Locate the cell with the specified text and output its (x, y) center coordinate. 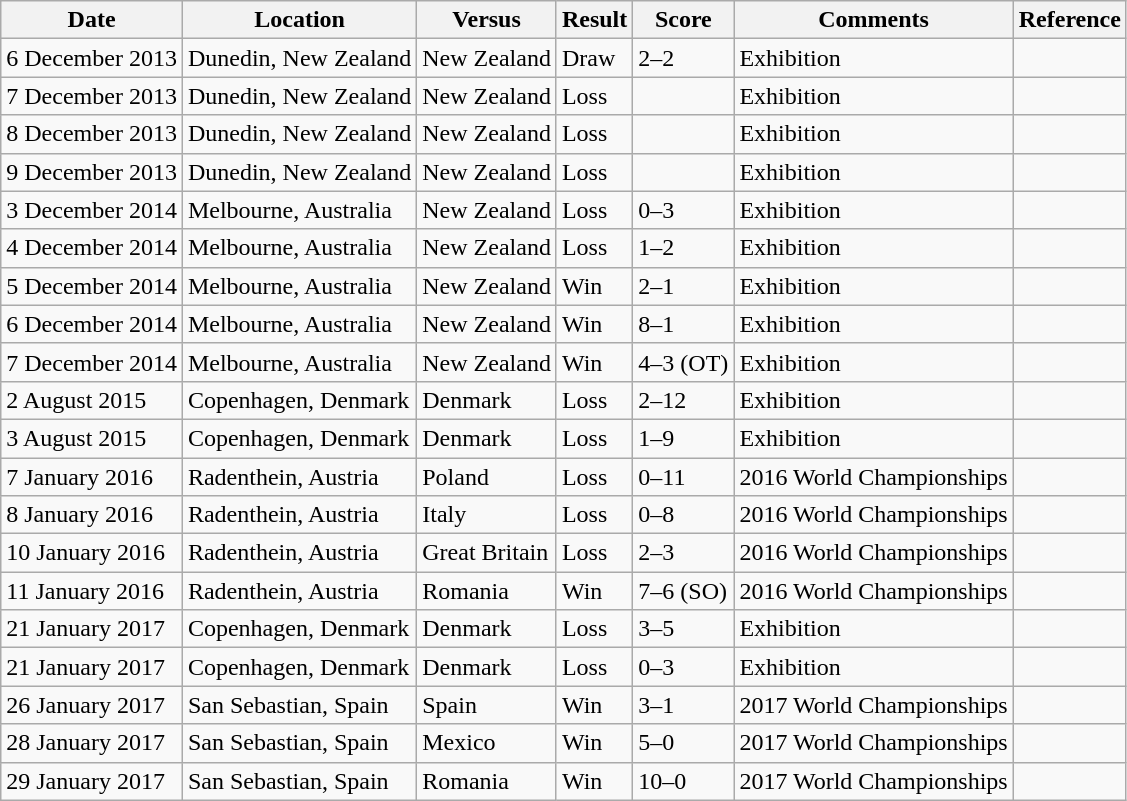
6 December 2014 (92, 324)
5 December 2014 (92, 286)
Great Britain (487, 553)
0–8 (684, 515)
Poland (487, 477)
8 January 2016 (92, 515)
Reference (1070, 20)
2–1 (684, 286)
29 January 2017 (92, 781)
3–1 (684, 705)
28 January 2017 (92, 743)
8 December 2013 (92, 134)
7–6 (SO) (684, 591)
8–1 (684, 324)
3 August 2015 (92, 438)
Versus (487, 20)
4–3 (OT) (684, 362)
4 December 2014 (92, 248)
2–3 (684, 553)
5–0 (684, 743)
2–2 (684, 58)
1–9 (684, 438)
7 December 2014 (92, 362)
Location (299, 20)
3 December 2014 (92, 210)
9 December 2013 (92, 172)
Mexico (487, 743)
6 December 2013 (92, 58)
Date (92, 20)
2 August 2015 (92, 400)
Comments (874, 20)
Italy (487, 515)
10 January 2016 (92, 553)
7 January 2016 (92, 477)
7 December 2013 (92, 96)
11 January 2016 (92, 591)
3–5 (684, 629)
Draw (594, 58)
26 January 2017 (92, 705)
0–11 (684, 477)
10–0 (684, 781)
1–2 (684, 248)
Result (594, 20)
Score (684, 20)
2–12 (684, 400)
Spain (487, 705)
